Detect which cell encompasses the target text, then output its (X, Y) center coordinate. 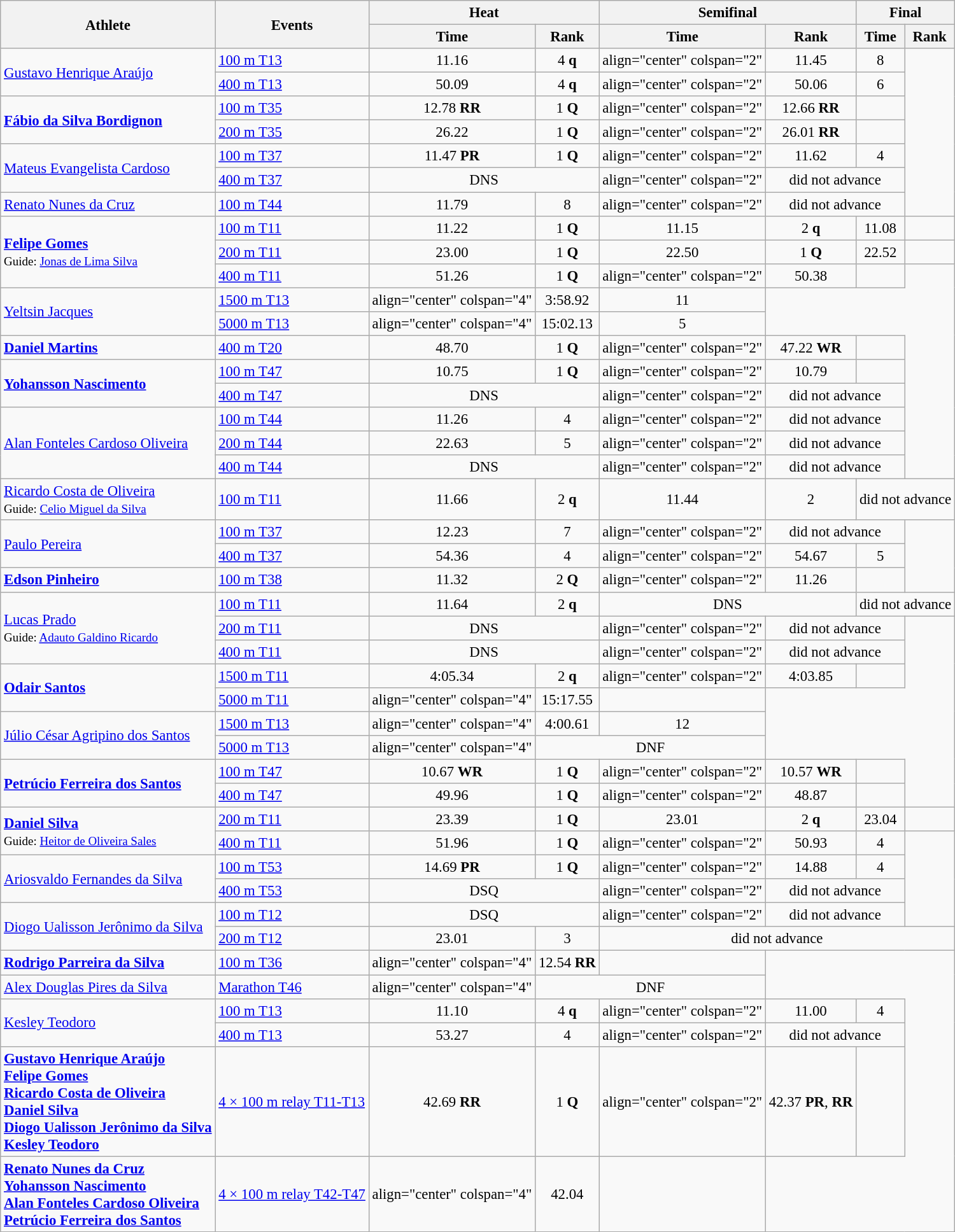
47.22 WR (810, 347)
12.54 RR (567, 963)
100 m T53 (292, 867)
200 m T44 (292, 444)
100 m T36 (292, 963)
22.52 (881, 252)
Júlio César Agripino dos Santos (108, 736)
Final (905, 13)
6 (881, 85)
10.57 WR (810, 771)
100 m T12 (292, 915)
23.39 (452, 820)
11.08 (881, 228)
Felipe GomesGuide: Jonas de Lima Silva (108, 252)
42.37 PR, RR (810, 1101)
2 Q (567, 580)
Kesley Teodoro (108, 1022)
11.47 PR (452, 156)
400 m T20 (292, 347)
10.75 (452, 372)
15:17.55 (567, 700)
11.32 (452, 580)
11.66 (452, 500)
26.01 RR (810, 132)
22.63 (452, 444)
7 (567, 532)
Daniel Martins (108, 347)
3:58.92 (567, 300)
4:00.61 (567, 724)
100 m T38 (292, 580)
11 (683, 300)
Odair Santos (108, 687)
Fábio da Silva Bordignon (108, 120)
Semifinal (728, 13)
Lucas PradoGuide: Adauto Galdino Ricardo (108, 627)
10.67 WR (452, 771)
Gustavo Henrique AraújoFelipe GomesRicardo Costa de OliveiraDaniel SilvaDiogo Ualisson Jerônimo da SilvaKesley Teodoro (108, 1101)
Diogo Ualisson Jerônimo da Silva (108, 927)
Gustavo Henrique Araújo (108, 73)
14.69 PR (452, 867)
Marathon T46 (292, 987)
Paulo Pereira (108, 543)
22.50 (683, 252)
42.04 (567, 1194)
11.16 (452, 60)
11.64 (452, 604)
11.44 (683, 500)
11.79 (452, 204)
42.69 RR (452, 1101)
4:05.34 (452, 676)
Daniel SilvaGuide: Heitor de Oliveira Sales (108, 831)
Mateus Evangelista Cardoso (108, 168)
200 m T12 (292, 939)
50.09 (452, 85)
54.36 (452, 556)
12.78 RR (452, 108)
Alex Douglas Pires da Silva (108, 987)
53.27 (452, 1035)
400 m T53 (292, 891)
12.66 RR (810, 108)
Alan Fonteles Cardoso Oliveira (108, 443)
Events (292, 24)
15:02.13 (567, 324)
Heat (484, 13)
Yohansson Nascimento (108, 383)
Ariosvaldo Fernandes da Silva (108, 879)
Petrúcio Ferreira dos Santos (108, 783)
48.87 (810, 795)
10.79 (810, 372)
23.00 (452, 252)
Athlete (108, 24)
23.04 (881, 820)
1500 m T11 (292, 676)
Renato Nunes da Cruz (108, 204)
11.62 (810, 156)
50.06 (810, 85)
48.70 (452, 347)
50.38 (810, 276)
11.22 (452, 228)
100 m T35 (292, 108)
14.88 (810, 867)
26.22 (452, 132)
Ricardo Costa de OliveiraGuide: Celio Miguel da Silva (108, 500)
200 m T35 (292, 132)
54.67 (810, 556)
11.10 (452, 1011)
Edson Pinheiro (108, 580)
4:03.85 (810, 676)
Rodrigo Parreira da Silva (108, 963)
2 (810, 500)
11.45 (810, 60)
3 (567, 939)
50.93 (810, 843)
4 × 100 m relay T11-T13 (292, 1101)
12.23 (452, 532)
51.26 (452, 276)
Renato Nunes da CruzYohansson NascimentoAlan Fonteles Cardoso OliveiraPetrúcio Ferreira dos Santos (108, 1194)
400 m T44 (292, 467)
12 (683, 724)
5000 m T11 (292, 700)
4 × 100 m relay T42-T47 (292, 1194)
Yeltsin Jacques (108, 312)
11.00 (810, 1011)
51.96 (452, 843)
49.96 (452, 795)
11.15 (683, 228)
